Search for the cell housing the specified text and yield its (x, y) center coordinate. 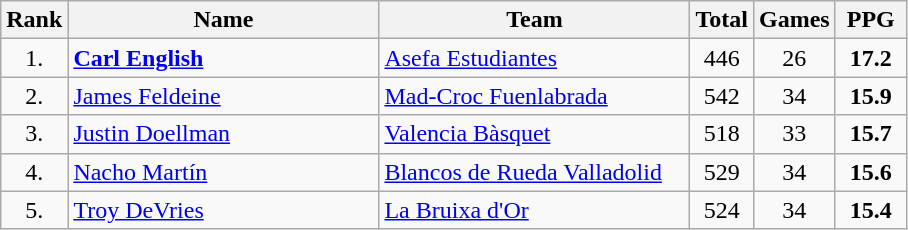
33 (795, 134)
Mad-Croc Fuenlabrada (534, 96)
Asefa Estudiantes (534, 58)
Team (534, 20)
Carl English (224, 58)
542 (722, 96)
Troy DeVries (224, 210)
Games (795, 20)
5. (34, 210)
524 (722, 210)
Total (722, 20)
Valencia Bàsquet (534, 134)
4. (34, 172)
Nacho Martín (224, 172)
PPG (870, 20)
La Bruixa d'Or (534, 210)
17.2 (870, 58)
3. (34, 134)
15.9 (870, 96)
1. (34, 58)
15.6 (870, 172)
Justin Doellman (224, 134)
James Feldeine (224, 96)
518 (722, 134)
26 (795, 58)
529 (722, 172)
446 (722, 58)
15.7 (870, 134)
2. (34, 96)
Blancos de Rueda Valladolid (534, 172)
Name (224, 20)
15.4 (870, 210)
Rank (34, 20)
